Output the [X, Y] coordinate of the center of the cell containing the given text.  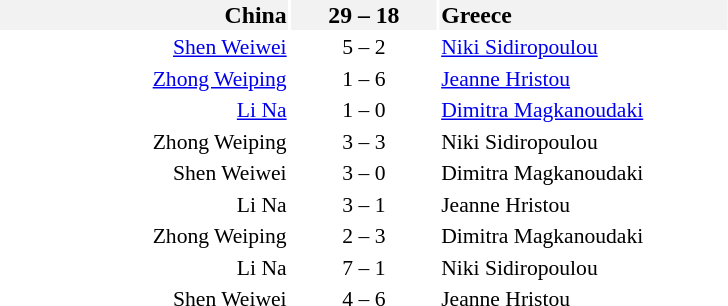
China [144, 15]
2 – 3 [364, 236]
3 – 3 [364, 142]
1 – 0 [364, 110]
1 – 6 [364, 78]
7 – 1 [364, 268]
29 – 18 [364, 15]
3 – 0 [364, 173]
5 – 2 [364, 47]
Greece [584, 15]
3 – 1 [364, 204]
